Find where the given text appears and provide that cell's center as [x, y] coordinate. 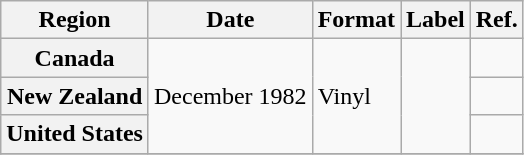
Ref. [496, 20]
Label [435, 20]
New Zealand [75, 96]
Canada [75, 58]
United States [75, 134]
Region [75, 20]
Format [356, 20]
Vinyl [356, 96]
Date [230, 20]
December 1982 [230, 96]
